From the cell containing the given text, extract its center point as (x, y) coordinate. 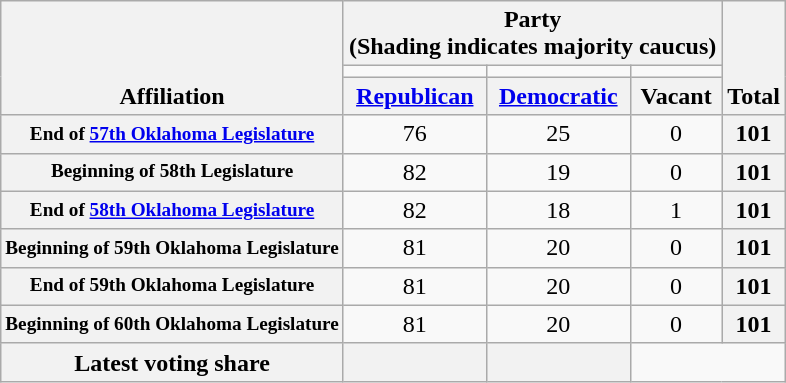
19 (558, 172)
18 (558, 210)
Party (Shading indicates majority caucus) (532, 34)
1 (676, 210)
End of 57th Oklahoma Legislature (172, 134)
76 (414, 134)
Latest voting share (172, 362)
Democratic (558, 96)
25 (558, 134)
Total (754, 58)
Affiliation (172, 58)
End of 59th Oklahoma Legislature (172, 286)
Beginning of 58th Legislature (172, 172)
Beginning of 59th Oklahoma Legislature (172, 248)
Republican (414, 96)
Vacant (676, 96)
End of 58th Oklahoma Legislature (172, 210)
Beginning of 60th Oklahoma Legislature (172, 324)
